Provide the (x, y) coordinate of the cell's center where the given text is located.  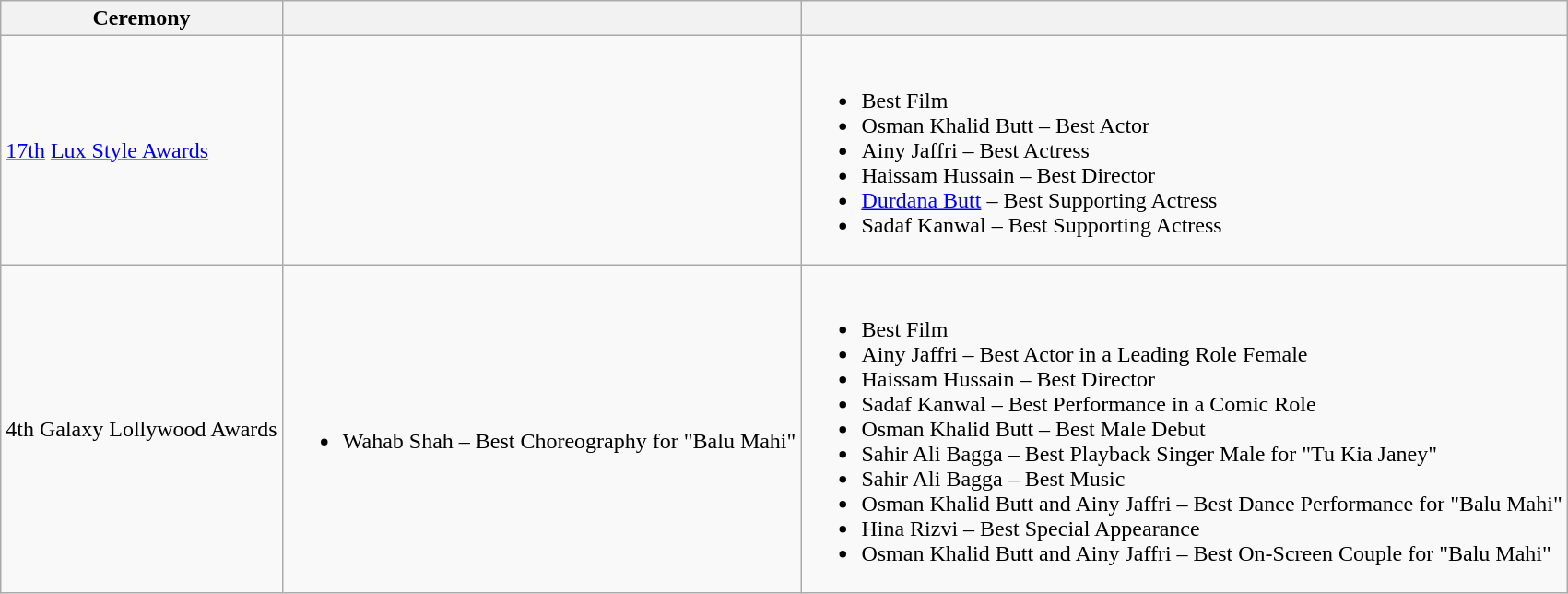
Wahab Shah – Best Choreography for "Balu Mahi" (542, 429)
Ceremony (142, 18)
17th Lux Style Awards (142, 150)
4th Galaxy Lollywood Awards (142, 429)
